Search for the cell housing the specified text and yield its [x, y] center coordinate. 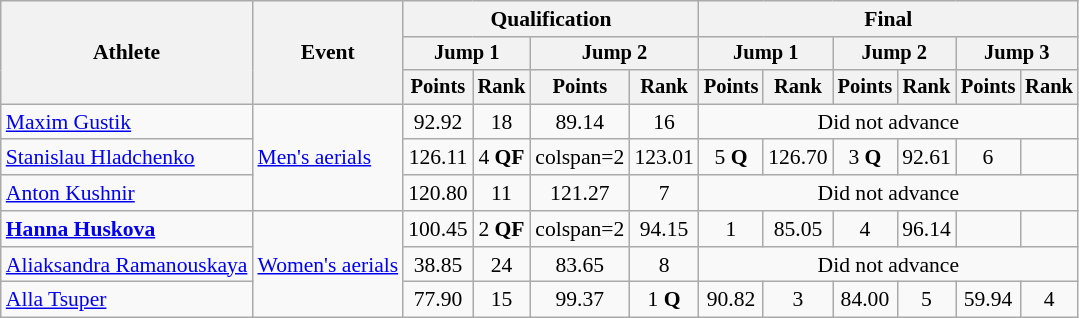
59.94 [988, 300]
15 [502, 300]
90.82 [731, 300]
99.37 [580, 300]
7 [664, 193]
100.45 [438, 229]
Aliaksandra Ramanouskaya [127, 265]
Qualification [551, 19]
121.27 [580, 193]
1 Q [664, 300]
85.05 [798, 229]
123.01 [664, 158]
94.15 [664, 229]
24 [502, 265]
5 Q [731, 158]
Anton Kushnir [127, 193]
77.90 [438, 300]
Men's aerials [328, 158]
8 [664, 265]
11 [502, 193]
120.80 [438, 193]
126.11 [438, 158]
Event [328, 52]
38.85 [438, 265]
Athlete [127, 52]
Jump 3 [1017, 54]
83.65 [580, 265]
96.14 [926, 229]
Women's aerials [328, 264]
4 QF [502, 158]
1 [731, 229]
3 [798, 300]
126.70 [798, 158]
89.14 [580, 122]
92.61 [926, 158]
Final [888, 19]
Stanislau Hladchenko [127, 158]
Maxim Gustik [127, 122]
18 [502, 122]
84.00 [865, 300]
2 QF [502, 229]
3 Q [865, 158]
Hanna Huskova [127, 229]
6 [988, 158]
16 [664, 122]
5 [926, 300]
92.92 [438, 122]
Alla Tsuper [127, 300]
